Output the (x, y) coordinate of the center of the cell containing the given text.  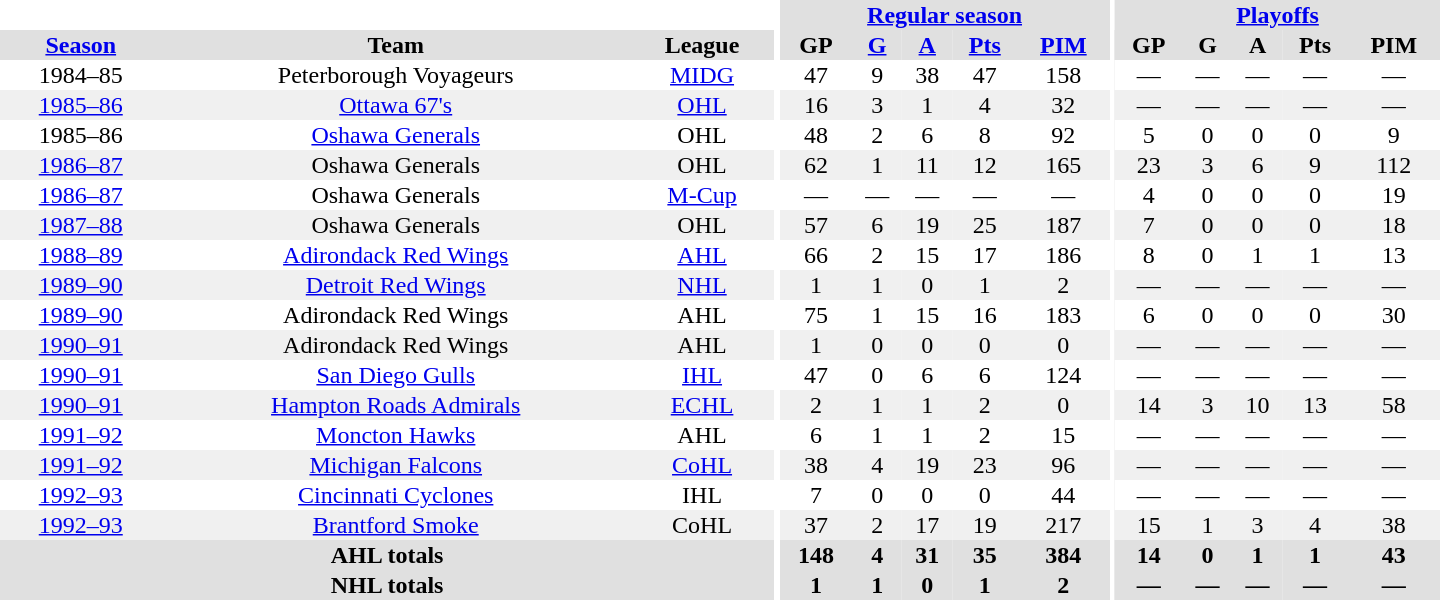
San Diego Gulls (396, 375)
384 (1063, 555)
NHL (702, 285)
217 (1063, 525)
NHL totals (387, 585)
Regular season (945, 15)
1988–89 (81, 255)
30 (1394, 315)
5 (1148, 135)
MIDG (702, 75)
M-Cup (702, 195)
12 (984, 165)
32 (1063, 105)
Moncton Hawks (396, 435)
Brantford Smoke (396, 525)
58 (1394, 405)
96 (1063, 465)
AHL totals (387, 555)
186 (1063, 255)
148 (816, 555)
124 (1063, 375)
Cincinnati Cyclones (396, 495)
1987–88 (81, 225)
ECHL (702, 405)
Michigan Falcons (396, 465)
31 (927, 555)
112 (1394, 165)
183 (1063, 315)
44 (1063, 495)
Team (396, 45)
10 (1258, 405)
37 (816, 525)
57 (816, 225)
158 (1063, 75)
92 (1063, 135)
Detroit Red Wings (396, 285)
11 (927, 165)
25 (984, 225)
35 (984, 555)
48 (816, 135)
62 (816, 165)
75 (816, 315)
187 (1063, 225)
165 (1063, 165)
18 (1394, 225)
League (702, 45)
Playoffs (1278, 15)
1984–85 (81, 75)
Season (81, 45)
66 (816, 255)
Hampton Roads Admirals (396, 405)
Ottawa 67's (396, 105)
43 (1394, 555)
Peterborough Voyageurs (396, 75)
